Pinpoint the cell where the given text exists, returning its [X, Y] midpoint coordinate. 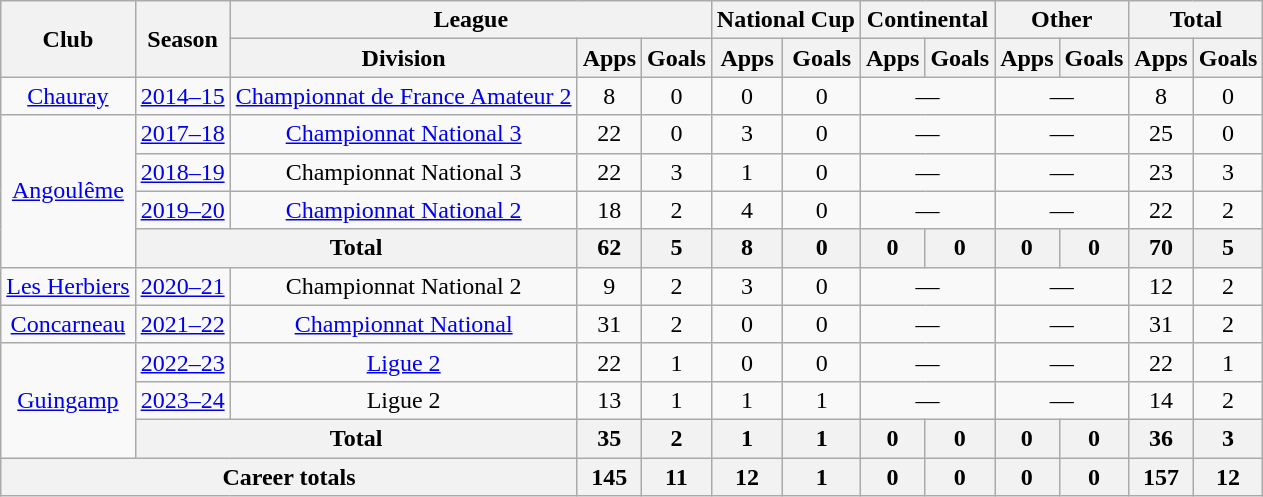
35 [609, 438]
2014–15 [182, 96]
Season [182, 39]
2023–24 [182, 400]
National Cup [786, 20]
Les Herbiers [68, 286]
2022–23 [182, 362]
2020–21 [182, 286]
Guingamp [68, 400]
62 [609, 248]
Division [404, 58]
9 [609, 286]
2018–19 [182, 172]
Angoulême [68, 191]
Chauray [68, 96]
Other [1062, 20]
2021–22 [182, 324]
Championnat de France Amateur 2 [404, 96]
Career totals [289, 477]
Championnat National [404, 324]
Concarneau [68, 324]
2019–20 [182, 210]
11 [677, 477]
70 [1161, 248]
2017–18 [182, 134]
18 [609, 210]
145 [609, 477]
14 [1161, 400]
157 [1161, 477]
League [470, 20]
13 [609, 400]
4 [747, 210]
25 [1161, 134]
Continental [927, 20]
Club [68, 39]
23 [1161, 172]
36 [1161, 438]
